Provide the [X, Y] coordinate of the cell's center where the given text is located.  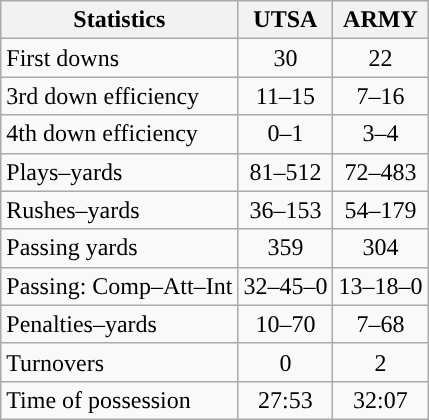
72–483 [380, 172]
7–68 [380, 324]
Rushes–yards [120, 210]
36–153 [286, 210]
4th down efficiency [120, 134]
13–18–0 [380, 286]
81–512 [286, 172]
2 [380, 362]
First downs [120, 58]
3rd down efficiency [120, 96]
UTSA [286, 20]
Turnovers [120, 362]
Statistics [120, 20]
30 [286, 58]
Time of possession [120, 400]
7–16 [380, 96]
32–45–0 [286, 286]
359 [286, 248]
27:53 [286, 400]
54–179 [380, 210]
22 [380, 58]
Passing: Comp–Att–Int [120, 286]
0 [286, 362]
3–4 [380, 134]
Penalties–yards [120, 324]
0–1 [286, 134]
10–70 [286, 324]
Plays–yards [120, 172]
11–15 [286, 96]
304 [380, 248]
Passing yards [120, 248]
ARMY [380, 20]
32:07 [380, 400]
